Output the [X, Y] coordinate of the center of the cell containing the given text.  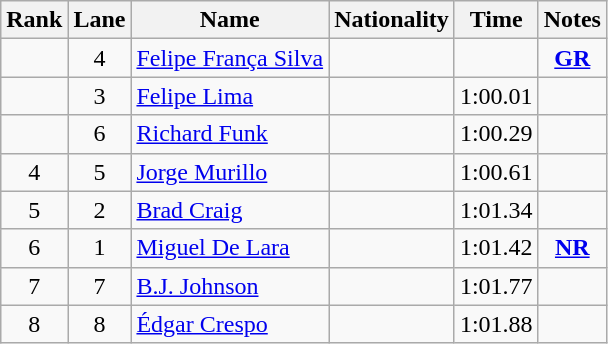
2 [100, 210]
1 [100, 248]
Nationality [392, 20]
GR [572, 58]
Rank [34, 20]
Notes [572, 20]
Édgar Crespo [230, 324]
Felipe França Silva [230, 58]
3 [100, 96]
Jorge Murillo [230, 172]
Lane [100, 20]
Name [230, 20]
Miguel De Lara [230, 248]
Time [496, 20]
1:00.29 [496, 134]
Richard Funk [230, 134]
NR [572, 248]
1:01.77 [496, 286]
1:00.01 [496, 96]
1:00.61 [496, 172]
1:01.88 [496, 324]
Felipe Lima [230, 96]
Brad Craig [230, 210]
1:01.42 [496, 248]
B.J. Johnson [230, 286]
1:01.34 [496, 210]
